Output the [X, Y] coordinate of the center of the cell containing the given text.  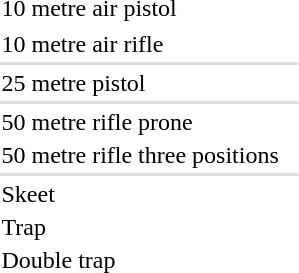
10 metre air rifle [140, 44]
50 metre rifle three positions [140, 155]
Skeet [140, 194]
25 metre pistol [140, 83]
50 metre rifle prone [140, 122]
Trap [140, 227]
